Extract the [x, y] coordinate from the center of the cell holding the provided text.  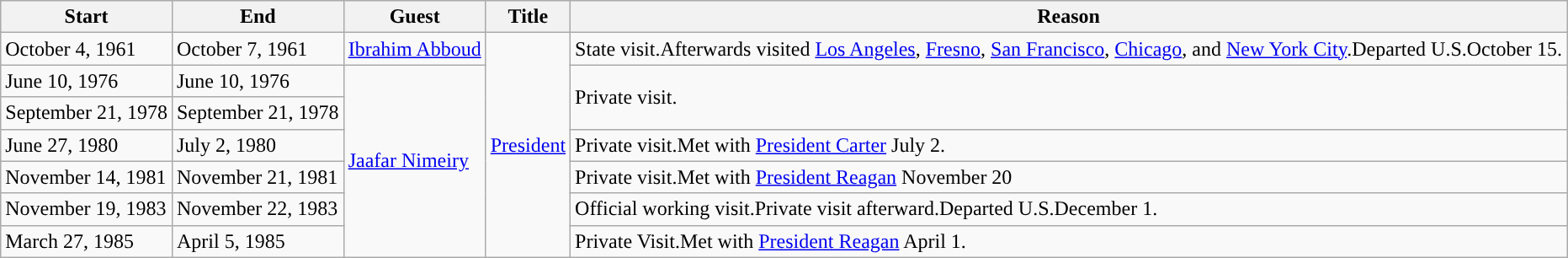
October 4, 1961 [87, 49]
July 2, 1980 [258, 145]
End [258, 17]
Reason [1069, 17]
Official working visit.Private visit afterward.Departed U.S.December 1. [1069, 209]
March 27, 1985 [87, 241]
November 21, 1981 [258, 177]
Guest [414, 17]
Ibrahim Abboud [414, 49]
Start [87, 17]
Private visit.Met with President Reagan November 20 [1069, 177]
Private visit.Met with President Carter July 2. [1069, 145]
November 14, 1981 [87, 177]
Title [528, 17]
November 22, 1983 [258, 209]
April 5, 1985 [258, 241]
June 27, 1980 [87, 145]
November 19, 1983 [87, 209]
Private Visit.Met with President Reagan April 1. [1069, 241]
Private visit. [1069, 97]
October 7, 1961 [258, 49]
Jaafar Nimeiry [414, 161]
President [528, 145]
State visit.Afterwards visited Los Angeles, Fresno, San Francisco, Chicago, and New York City.Departed U.S.October 15. [1069, 49]
